Return the [X, Y] coordinate for the center point of the cell that contains the specified text.  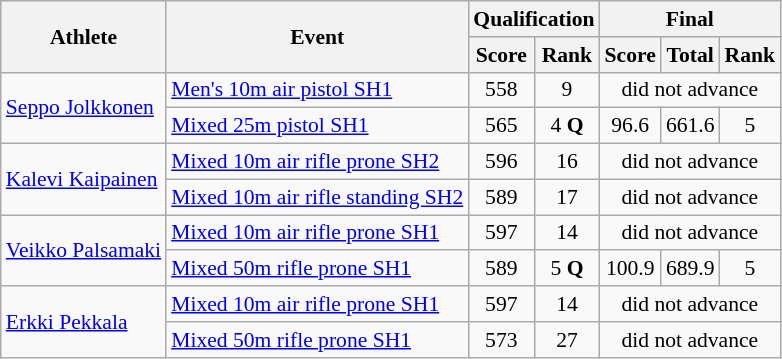
Final [690, 19]
Qualification [534, 19]
27 [566, 340]
4 Q [566, 126]
5 Q [566, 269]
100.9 [630, 269]
16 [566, 162]
17 [566, 197]
573 [501, 340]
558 [501, 90]
565 [501, 126]
661.6 [690, 126]
Event [317, 36]
689.9 [690, 269]
596 [501, 162]
9 [566, 90]
Mixed 10m air rifle prone SH2 [317, 162]
Erkki Pekkala [84, 322]
Veikko Palsamaki [84, 250]
96.6 [630, 126]
Seppo Jolkkonen [84, 108]
Kalevi Kaipainen [84, 180]
Mixed 10m air rifle standing SH2 [317, 197]
Men's 10m air pistol SH1 [317, 90]
Athlete [84, 36]
Mixed 25m pistol SH1 [317, 126]
Total [690, 55]
